Extract the (x, y) coordinate from the center of the cell holding the provided text.  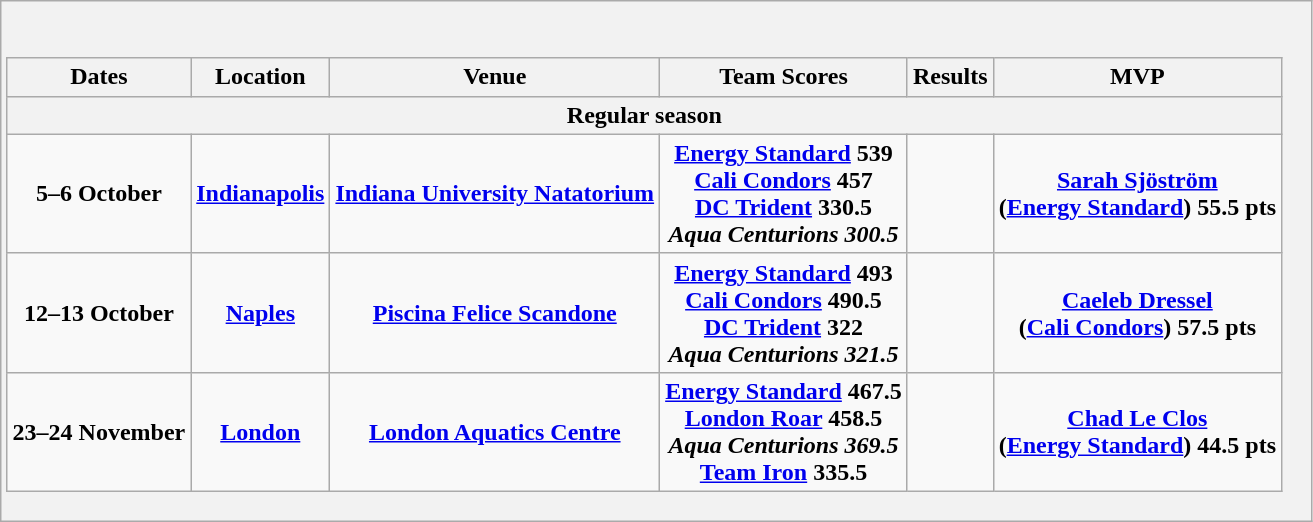
Team Scores (784, 77)
Energy Standard 467.5London Roar 458.5Aqua Centurions 369.5Team Iron 335.5 (784, 432)
Results (950, 77)
23–24 November (99, 432)
Regular season (644, 115)
MVP (1137, 77)
Sarah Sjöström(Energy Standard) 55.5 pts (1137, 194)
Energy Standard 539Cali Condors 457DC Trident 330.5Aqua Centurions 300.5 (784, 194)
5–6 October (99, 194)
Naples (260, 312)
Location (260, 77)
12–13 October (99, 312)
Indianapolis (260, 194)
Piscina Felice Scandone (495, 312)
Caeleb Dressel(Cali Condors) 57.5 pts (1137, 312)
Dates (99, 77)
Chad Le Clos(Energy Standard) 44.5 pts (1137, 432)
London Aquatics Centre (495, 432)
Indiana University Natatorium (495, 194)
Energy Standard 493Cali Condors 490.5DC Trident 322Aqua Centurions 321.5 (784, 312)
Venue (495, 77)
London (260, 432)
